Identify which cell holds the provided text, then report its (X, Y) central coordinate. 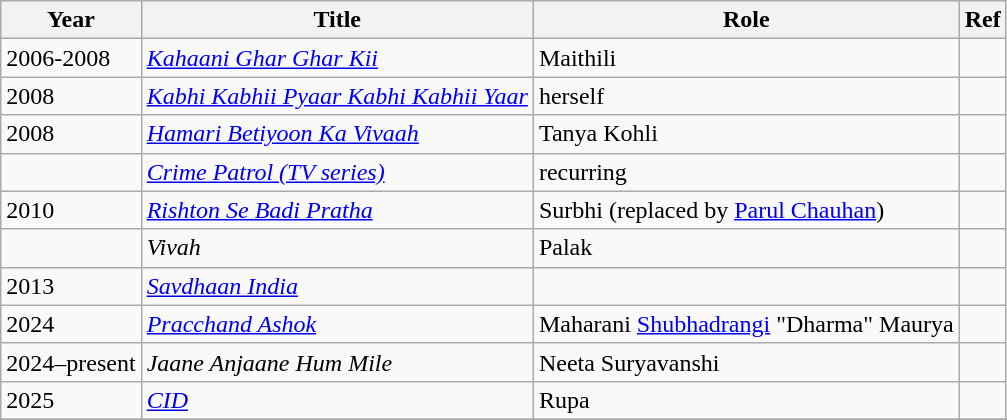
2006-2008 (71, 58)
2024–present (71, 362)
Year (71, 20)
Kahaani Ghar Ghar Kii (337, 58)
Savdhaan India (337, 286)
Title (337, 20)
2025 (71, 400)
Crime Patrol (TV series) (337, 172)
Kabhi Kabhii Pyaar Kabhi Kabhii Yaar (337, 96)
Maharani Shubhadrangi "Dharma" Maurya (746, 324)
Palak (746, 248)
Jaane Anjaane Hum Mile (337, 362)
CID (337, 400)
Rupa (746, 400)
Tanya Kohli (746, 134)
herself (746, 96)
2010 (71, 210)
2024 (71, 324)
Surbhi (replaced by Parul Chauhan) (746, 210)
recurring (746, 172)
Vivah (337, 248)
Hamari Betiyoon Ka Vivaah (337, 134)
Rishton Se Badi Pratha (337, 210)
2013 (71, 286)
Neeta Suryavanshi (746, 362)
Maithili (746, 58)
Role (746, 20)
Ref (982, 20)
Pracchand Ashok (337, 324)
